Find where the given text appears and provide that cell's center as [X, Y] coordinate. 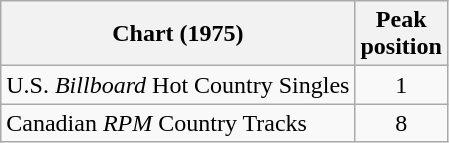
1 [401, 85]
8 [401, 123]
U.S. Billboard Hot Country Singles [178, 85]
Peakposition [401, 34]
Canadian RPM Country Tracks [178, 123]
Chart (1975) [178, 34]
